Extract the [X, Y] coordinate from the center of the cell holding the provided text.  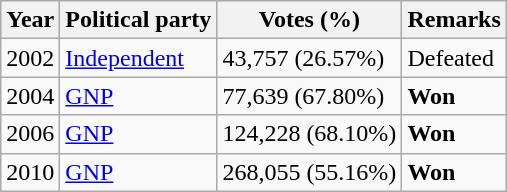
2010 [30, 172]
Political party [138, 20]
Independent [138, 58]
Remarks [454, 20]
43,757 (26.57%) [310, 58]
124,228 (68.10%) [310, 134]
2006 [30, 134]
2004 [30, 96]
268,055 (55.16%) [310, 172]
Votes (%) [310, 20]
2002 [30, 58]
Year [30, 20]
77,639 (67.80%) [310, 96]
Defeated [454, 58]
